Capture the cell that displays the provided text and extract its [x, y] central coordinate. 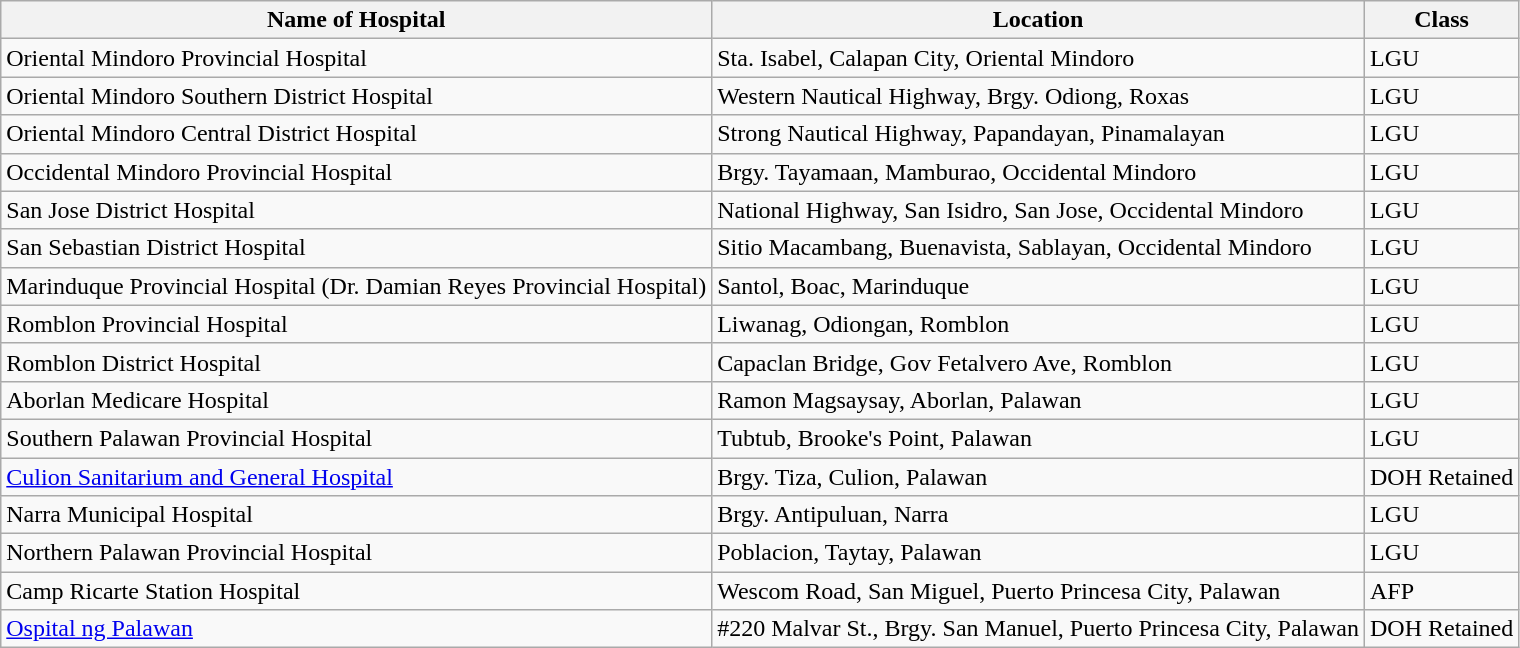
Class [1441, 20]
Romblon Provincial Hospital [356, 324]
Liwanag, Odiongan, Romblon [1038, 324]
Ramon Magsaysay, Aborlan, Palawan [1038, 400]
Brgy. Antipuluan, Narra [1038, 515]
Strong Nautical Highway, Papandayan, Pinamalayan [1038, 134]
Oriental Mindoro Provincial Hospital [356, 58]
San Jose District Hospital [356, 210]
Location [1038, 20]
Tubtub, Brooke's Point, Palawan [1038, 438]
Name of Hospital [356, 20]
Narra Municipal Hospital [356, 515]
Romblon District Hospital [356, 362]
Culion Sanitarium and General Hospital [356, 477]
Santol, Boac, Marinduque [1038, 286]
Camp Ricarte Station Hospital [356, 591]
Capaclan Bridge, Gov Fetalvero Ave, Romblon [1038, 362]
Western Nautical Highway, Brgy. Odiong, Roxas [1038, 96]
Ospital ng Palawan [356, 629]
Southern Palawan Provincial Hospital [356, 438]
Sitio Macambang, Buenavista, Sablayan, Occidental Mindoro [1038, 248]
Brgy. Tiza, Culion, Palawan [1038, 477]
Poblacion, Taytay, Palawan [1038, 553]
Aborlan Medicare Hospital [356, 400]
Sta. Isabel, Calapan City, Oriental Mindoro [1038, 58]
Brgy. Tayamaan, Mamburao, Occidental Mindoro [1038, 172]
Marinduque Provincial Hospital (Dr. Damian Reyes Provincial Hospital) [356, 286]
AFP [1441, 591]
Occidental Mindoro Provincial Hospital [356, 172]
San Sebastian District Hospital [356, 248]
Wescom Road, San Miguel, Puerto Princesa City, Palawan [1038, 591]
Northern Palawan Provincial Hospital [356, 553]
Oriental Mindoro Central District Hospital [356, 134]
National Highway, San Isidro, San Jose, Occidental Mindoro [1038, 210]
#220 Malvar St., Brgy. San Manuel, Puerto Princesa City, Palawan [1038, 629]
Oriental Mindoro Southern District Hospital [356, 96]
